Return [X, Y] of the center of cell containing provided text 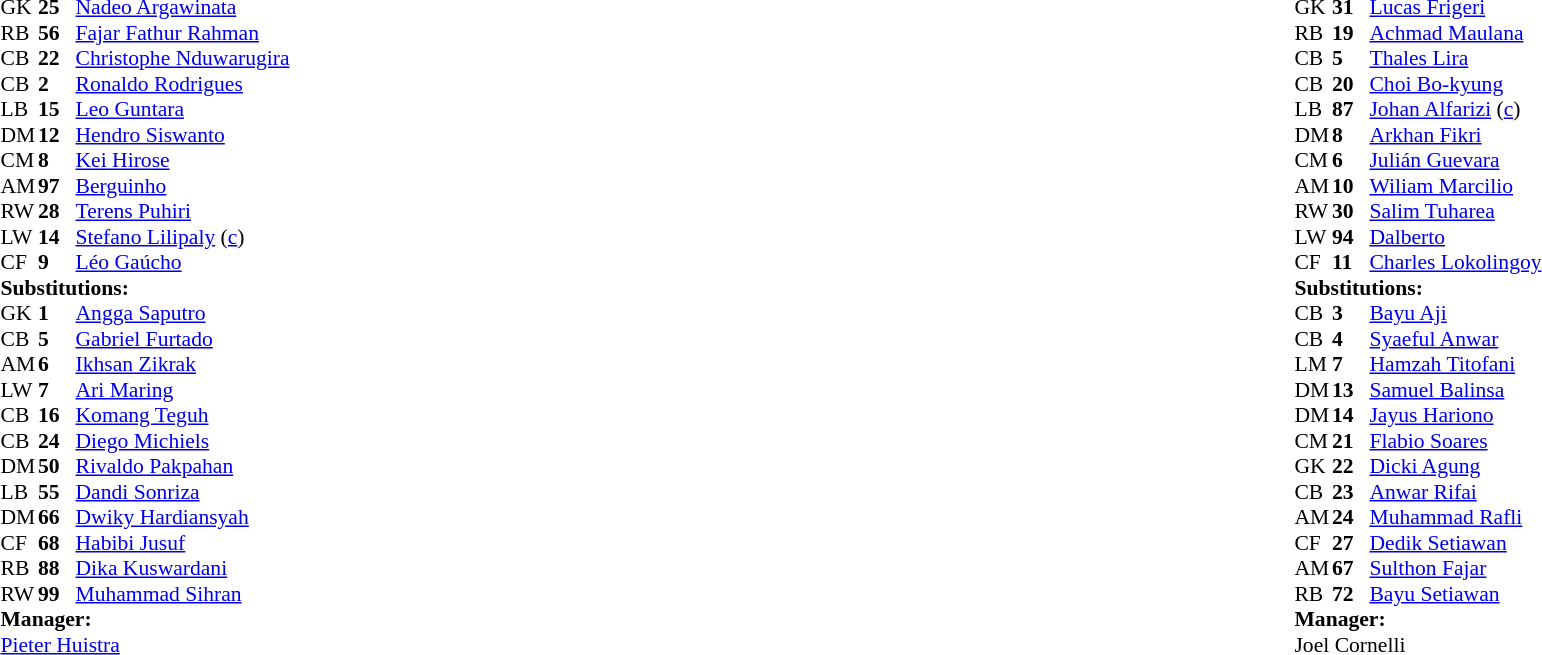
Dalberto [1455, 237]
4 [1351, 339]
94 [1351, 237]
Bayu Aji [1455, 313]
2 [57, 84]
16 [57, 415]
Angga Saputro [183, 313]
30 [1351, 211]
10 [1351, 186]
Ronaldo Rodrigues [183, 84]
1 [57, 313]
Dicki Agung [1455, 467]
Sulthon Fajar [1455, 569]
Stefano Lilipaly (c) [183, 237]
Flabio Soares [1455, 441]
Gabriel Furtado [183, 339]
Leo Guntara [183, 109]
9 [57, 263]
Dandi Sonriza [183, 492]
Hendro Siswanto [183, 135]
28 [57, 211]
Anwar Rifai [1455, 492]
99 [57, 594]
Julián Guevara [1455, 161]
Rivaldo Pakpahan [183, 467]
LM [1313, 365]
50 [57, 467]
97 [57, 186]
Johan Alfarizi (c) [1455, 109]
Arkhan Fikri [1455, 135]
Bayu Setiawan [1455, 594]
55 [57, 492]
Samuel Balinsa [1455, 390]
Salim Tuharea [1455, 211]
Terens Puhiri [183, 211]
21 [1351, 441]
87 [1351, 109]
Syaeful Anwar [1455, 339]
Dedik Setiawan [1455, 543]
Wiliam Marcilio [1455, 186]
88 [57, 569]
56 [57, 33]
66 [57, 517]
Christophe Nduwarugira [183, 59]
67 [1351, 569]
Kei Hirose [183, 161]
Fajar Fathur Rahman [183, 33]
Dika Kuswardani [183, 569]
68 [57, 543]
3 [1351, 313]
Dwiky Hardiansyah [183, 517]
Berguinho [183, 186]
13 [1351, 390]
Diego Michiels [183, 441]
11 [1351, 263]
Komang Teguh [183, 415]
27 [1351, 543]
Choi Bo-kyung [1455, 84]
Ikhsan Zikrak [183, 365]
Achmad Maulana [1455, 33]
Hamzah Titofani [1455, 365]
Jayus Hariono [1455, 415]
23 [1351, 492]
Charles Lokolingoy [1455, 263]
Muhammad Rafli [1455, 517]
Ari Maring [183, 390]
12 [57, 135]
72 [1351, 594]
15 [57, 109]
Thales Lira [1455, 59]
19 [1351, 33]
Habibi Jusuf [183, 543]
20 [1351, 84]
Léo Gaúcho [183, 263]
Muhammad Sihran [183, 594]
